Return the (x, y) coordinate for the center point of the cell that contains the specified text.  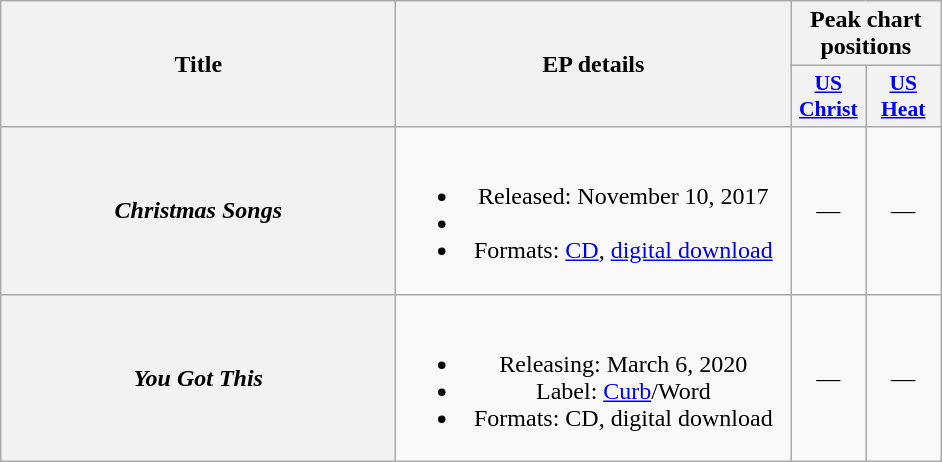
Peak chart positions (866, 34)
Christmas Songs (198, 210)
Releasing: March 6, 2020Label: Curb/WordFormats: CD, digital download (594, 378)
You Got This (198, 378)
USChrist (828, 96)
Released: November 10, 2017Formats: CD, digital download (594, 210)
USHeat (904, 96)
EP details (594, 64)
Title (198, 64)
